Extract the (x, y) coordinate from the center of the cell holding the provided text.  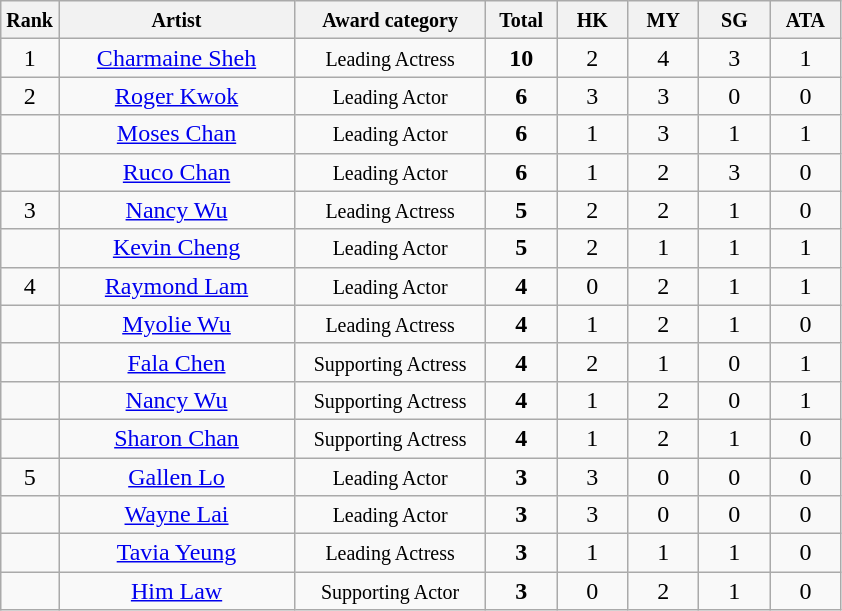
ATA (806, 20)
Moses Chan (176, 134)
Roger Kwok (176, 96)
Supporting Actor (390, 591)
Charmaine Sheh (176, 58)
Tavia Yeung (176, 553)
SG (734, 20)
Him Law (176, 591)
Award category (390, 20)
10 (522, 58)
Total (522, 20)
Sharon Chan (176, 438)
Rank (30, 20)
HK (592, 20)
Gallen Lo (176, 477)
Raymond Lam (176, 286)
Kevin Cheng (176, 248)
Artist (176, 20)
MY (664, 20)
Myolie Wu (176, 324)
Wayne Lai (176, 515)
Fala Chen (176, 362)
Ruco Chan (176, 172)
